Locate the cell with the specified text and output its [x, y] center coordinate. 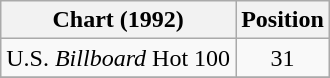
Position [283, 20]
Chart (1992) [118, 20]
31 [283, 58]
U.S. Billboard Hot 100 [118, 58]
